Extract the [x, y] coordinate from the center of the cell holding the provided text.  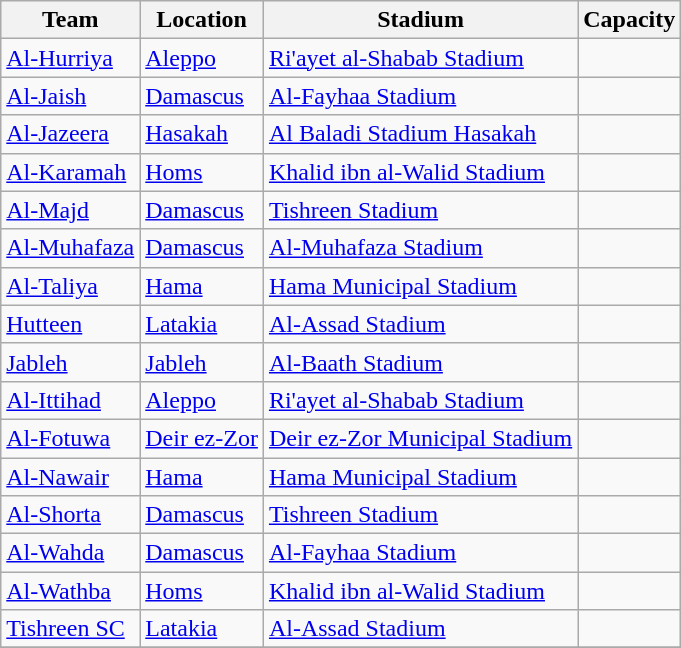
Location [202, 20]
Al-Taliya [70, 286]
Al-Wahda [70, 553]
Al-Nawair [70, 477]
Hasakah [202, 134]
Al-Wathba [70, 591]
Deir ez-Zor [202, 438]
Al-Shorta [70, 515]
Al-Majd [70, 210]
Al Baladi Stadium Hasakah [420, 134]
Tishreen SC [70, 629]
Hutteen [70, 324]
Deir ez-Zor Municipal Stadium [420, 438]
Al-Hurriya [70, 58]
Al-Muhafaza Stadium [420, 248]
Al-Baath Stadium [420, 362]
Al-Fotuwa [70, 438]
Al-Karamah [70, 172]
Stadium [420, 20]
Capacity [630, 20]
Al-Ittihad [70, 400]
Al-Jaish [70, 96]
Team [70, 20]
Al-Muhafaza [70, 248]
Al-Jazeera [70, 134]
